Return the [x, y] coordinate for the center point of the cell that contains the specified text.  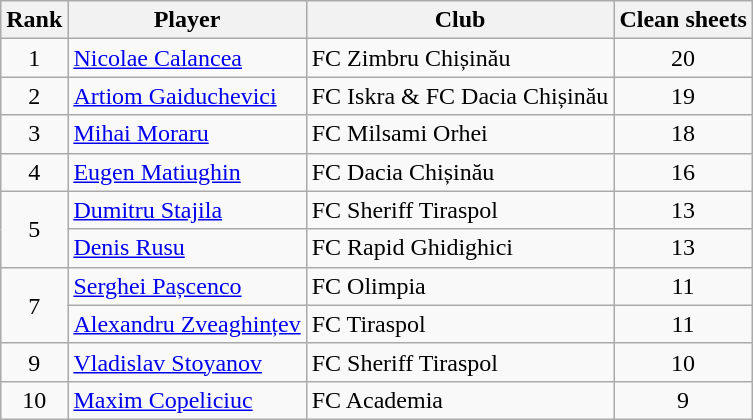
Artiom Gaiduchevici [187, 96]
Nicolae Calancea [187, 58]
18 [683, 134]
FC Rapid Ghidighici [460, 248]
19 [683, 96]
4 [34, 172]
Vladislav Stoyanov [187, 362]
Eugen Matiughin [187, 172]
Player [187, 20]
Dumitru Stajila [187, 210]
FC Dacia Chișinău [460, 172]
FC Olimpia [460, 286]
Denis Rusu [187, 248]
3 [34, 134]
2 [34, 96]
Mihai Moraru [187, 134]
FC Iskra & FC Dacia Chișinău [460, 96]
Alexandru Zveaghințev [187, 324]
16 [683, 172]
20 [683, 58]
7 [34, 305]
1 [34, 58]
Maxim Copeliciuc [187, 400]
FC Academia [460, 400]
Club [460, 20]
Clean sheets [683, 20]
FC Tiraspol [460, 324]
5 [34, 229]
FC Zimbru Chișinău [460, 58]
FC Milsami Orhei [460, 134]
Rank [34, 20]
Serghei Pașcenco [187, 286]
